Locate the cell with the specified text and output its (x, y) center coordinate. 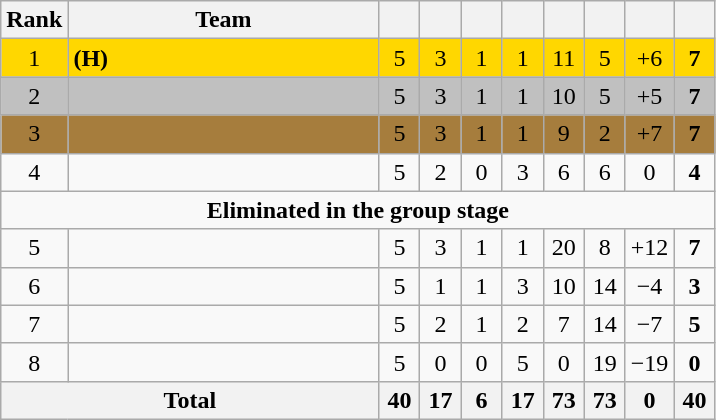
19 (604, 362)
(H) (224, 58)
11 (564, 58)
+5 (650, 96)
Team (224, 20)
+7 (650, 134)
Total (190, 400)
20 (564, 248)
+12 (650, 248)
−7 (650, 324)
Eliminated in the group stage (358, 210)
+6 (650, 58)
9 (564, 134)
−4 (650, 286)
−19 (650, 362)
Rank (34, 20)
